Output the (x, y) coordinate of the center of the cell containing the given text.  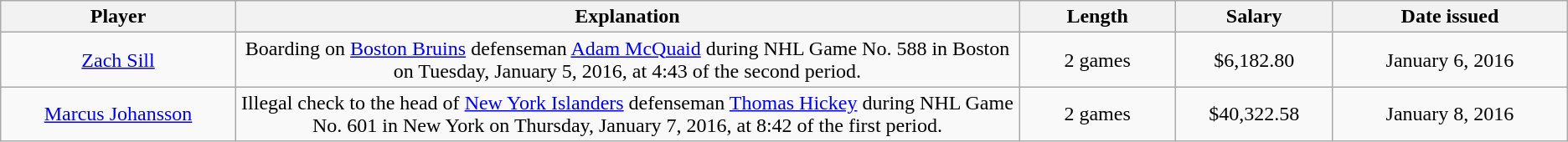
Player (119, 17)
Boarding on Boston Bruins defenseman Adam McQuaid during NHL Game No. 588 in Boston on Tuesday, January 5, 2016, at 4:43 of the second period. (627, 60)
$40,322.58 (1255, 114)
Length (1097, 17)
Date issued (1451, 17)
Explanation (627, 17)
January 6, 2016 (1451, 60)
January 8, 2016 (1451, 114)
Zach Sill (119, 60)
Salary (1255, 17)
Marcus Johansson (119, 114)
$6,182.80 (1255, 60)
